From the cell containing the given text, extract its center point as (X, Y) coordinate. 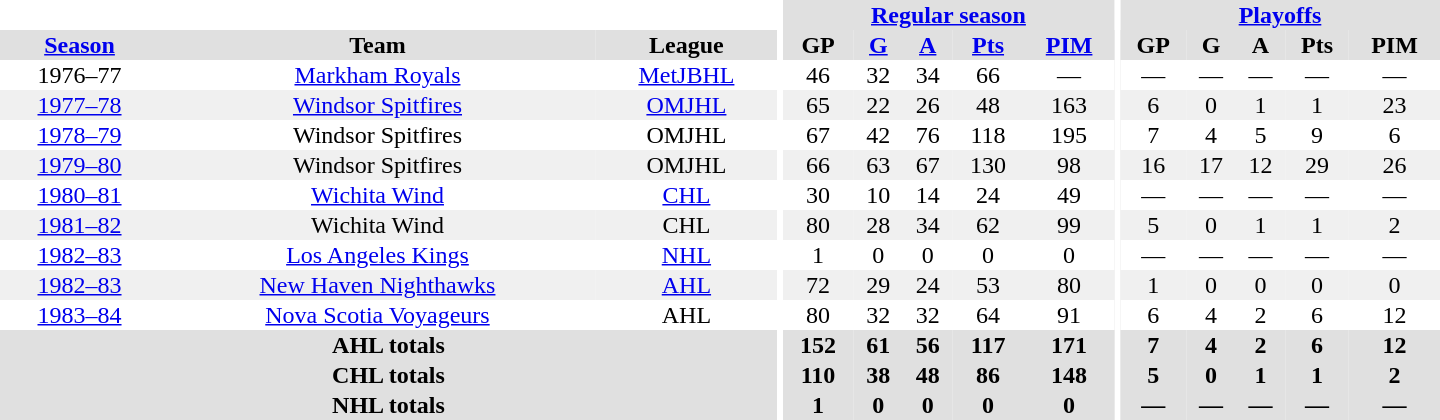
1981–82 (80, 225)
1978–79 (80, 135)
86 (988, 375)
30 (818, 195)
1976–77 (80, 75)
61 (878, 345)
1979–80 (80, 165)
14 (928, 195)
1977–78 (80, 105)
NHL (686, 255)
99 (1070, 225)
Nova Scotia Voyageurs (378, 315)
98 (1070, 165)
League (686, 45)
63 (878, 165)
New Haven Nighthawks (378, 285)
130 (988, 165)
49 (1070, 195)
NHL totals (388, 405)
MetJBHL (686, 75)
Markham Royals (378, 75)
76 (928, 135)
10 (878, 195)
16 (1153, 165)
9 (1317, 135)
195 (1070, 135)
38 (878, 375)
110 (818, 375)
91 (1070, 315)
Playoffs (1280, 15)
65 (818, 105)
1980–81 (80, 195)
118 (988, 135)
17 (1210, 165)
1983–84 (80, 315)
163 (1070, 105)
72 (818, 285)
42 (878, 135)
Team (378, 45)
64 (988, 315)
Regular season (948, 15)
CHL totals (388, 375)
22 (878, 105)
46 (818, 75)
AHL totals (388, 345)
152 (818, 345)
28 (878, 225)
148 (1070, 375)
23 (1394, 105)
56 (928, 345)
53 (988, 285)
62 (988, 225)
117 (988, 345)
171 (1070, 345)
Los Angeles Kings (378, 255)
Season (80, 45)
